Identify which cell holds the provided text, then report its (X, Y) central coordinate. 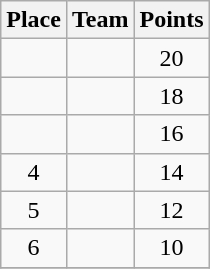
Place (34, 20)
4 (34, 172)
16 (172, 134)
Team (100, 20)
Points (172, 20)
18 (172, 96)
14 (172, 172)
20 (172, 58)
12 (172, 210)
6 (34, 248)
10 (172, 248)
5 (34, 210)
